Return [x, y] of the center of cell containing provided text 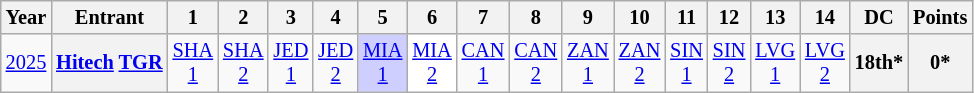
8 [536, 17]
13 [775, 17]
5 [382, 17]
LVG2 [825, 63]
10 [640, 17]
14 [825, 17]
LVG1 [775, 63]
18th* [879, 63]
6 [432, 17]
12 [730, 17]
CAN1 [484, 63]
SIN2 [730, 63]
ZAN2 [640, 63]
11 [686, 17]
MIA1 [382, 63]
DC [879, 17]
7 [484, 17]
4 [336, 17]
Hitech TGR [109, 63]
SHA2 [243, 63]
2025 [26, 63]
SIN1 [686, 63]
Year [26, 17]
SHA1 [193, 63]
CAN2 [536, 63]
3 [290, 17]
2 [243, 17]
ZAN1 [588, 63]
JED1 [290, 63]
Points [940, 17]
Entrant [109, 17]
0* [940, 63]
JED2 [336, 63]
9 [588, 17]
1 [193, 17]
MIA2 [432, 63]
